Identify which cell holds the provided text, then report its [x, y] central coordinate. 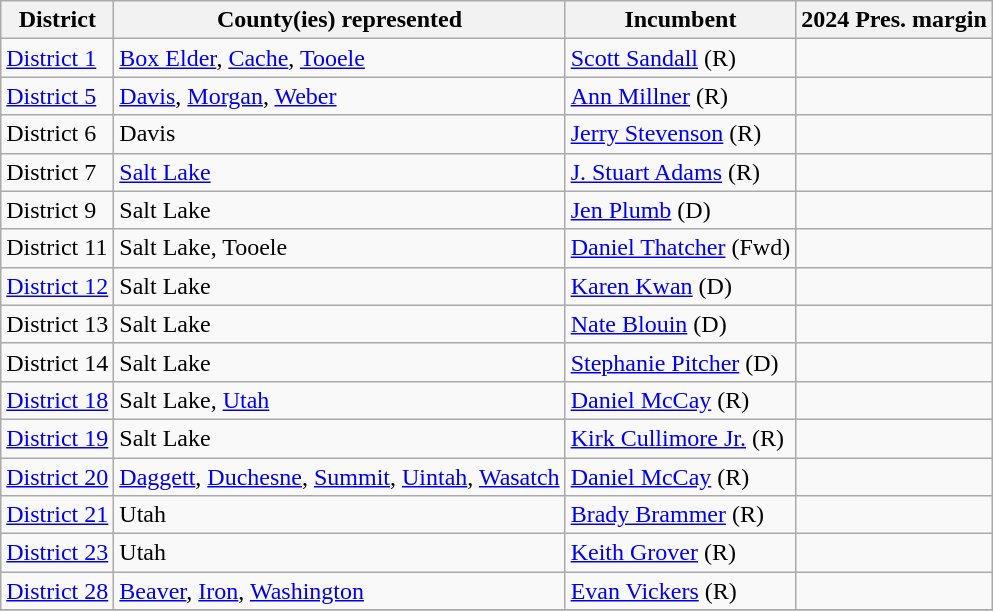
Stephanie Pitcher (D) [680, 362]
Jerry Stevenson (R) [680, 134]
District 6 [58, 134]
District 1 [58, 58]
Davis [340, 134]
Jen Plumb (D) [680, 210]
Salt Lake, Tooele [340, 248]
Box Elder, Cache, Tooele [340, 58]
Nate Blouin (D) [680, 324]
District 13 [58, 324]
Evan Vickers (R) [680, 591]
Daniel Thatcher (Fwd) [680, 248]
District 14 [58, 362]
District 18 [58, 400]
Incumbent [680, 20]
District 21 [58, 515]
District 9 [58, 210]
District 12 [58, 286]
Daggett, Duchesne, Summit, Uintah, Wasatch [340, 477]
District 5 [58, 96]
County(ies) represented [340, 20]
Karen Kwan (D) [680, 286]
Kirk Cullimore Jr. (R) [680, 438]
District 28 [58, 591]
Ann Millner (R) [680, 96]
District [58, 20]
District 23 [58, 553]
J. Stuart Adams (R) [680, 172]
District 11 [58, 248]
2024 Pres. margin [894, 20]
Scott Sandall (R) [680, 58]
Davis, Morgan, Weber [340, 96]
Keith Grover (R) [680, 553]
District 20 [58, 477]
Salt Lake, Utah [340, 400]
Beaver, Iron, Washington [340, 591]
Brady Brammer (R) [680, 515]
District 19 [58, 438]
District 7 [58, 172]
